Return the [X, Y] coordinate for the center point of the cell that contains the specified text.  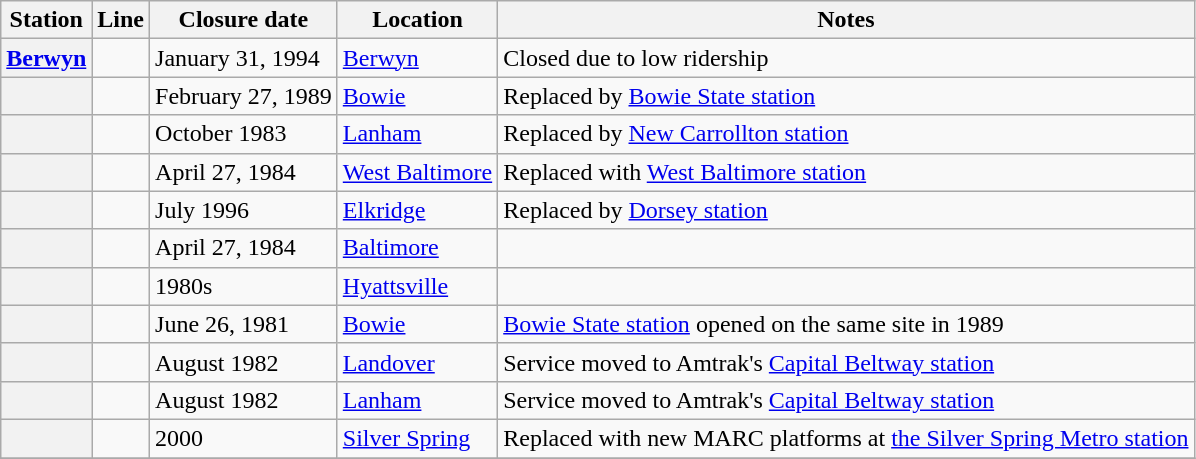
1980s [244, 286]
Location [417, 20]
January 31, 1994 [244, 58]
Bowie State station opened on the same site in 1989 [846, 324]
Replaced with West Baltimore station [846, 172]
Closure date [244, 20]
Line [121, 20]
Landover [417, 362]
Hyattsville [417, 286]
Replaced by Dorsey station [846, 210]
Silver Spring [417, 438]
Elkridge [417, 210]
Replaced with new MARC platforms at the Silver Spring Metro station [846, 438]
June 26, 1981 [244, 324]
July 1996 [244, 210]
Baltimore [417, 248]
West Baltimore [417, 172]
Replaced by Bowie State station [846, 96]
2000 [244, 438]
Closed due to low ridership [846, 58]
October 1983 [244, 134]
Notes [846, 20]
February 27, 1989 [244, 96]
Replaced by New Carrollton station [846, 134]
Station [46, 20]
